Return [X, Y] of the center of cell containing provided text 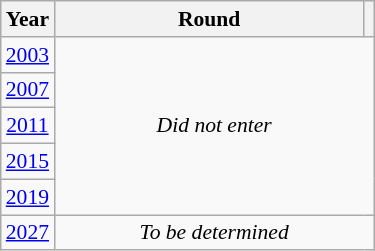
2027 [28, 233]
2011 [28, 126]
2019 [28, 197]
2007 [28, 90]
2003 [28, 55]
Year [28, 19]
2015 [28, 162]
To be determined [214, 233]
Did not enter [214, 126]
Round [209, 19]
